Locate the cell with the specified text and output its [x, y] center coordinate. 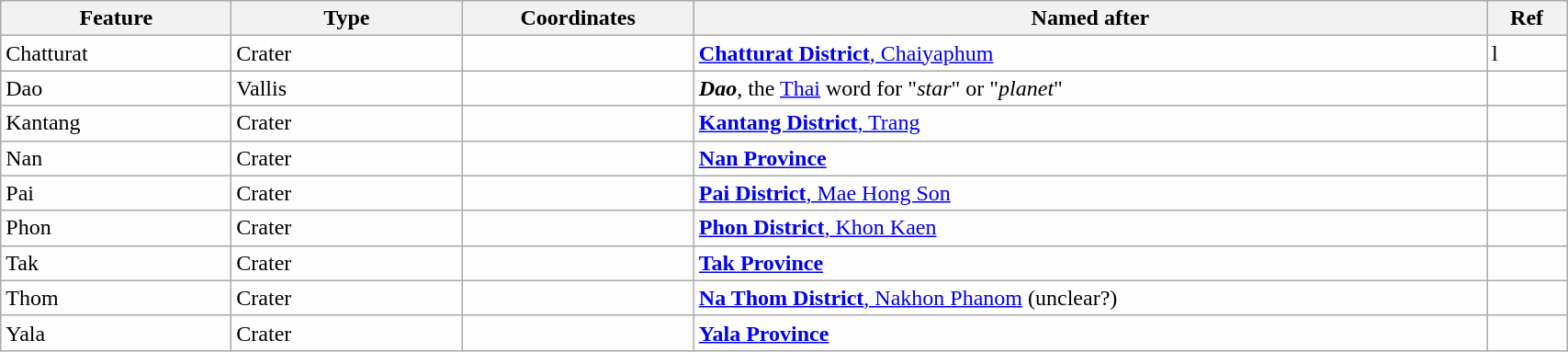
l [1527, 53]
Tak [116, 263]
Nan [116, 158]
Yala [116, 333]
Na Thom District, Nakhon Phanom (unclear?) [1089, 298]
Feature [116, 18]
Nan Province [1089, 158]
Chatturat [116, 53]
Named after [1089, 18]
Type [347, 18]
Kantang [116, 123]
Coordinates [578, 18]
Pai [116, 193]
Phon District, Khon Kaen [1089, 228]
Tak Province [1089, 263]
Phon [116, 228]
Pai District, Mae Hong Son [1089, 193]
Dao [116, 88]
Vallis [347, 88]
Kantang District, Trang [1089, 123]
Yala Province [1089, 333]
Ref [1527, 18]
Dao, the Thai word for "star" or "planet" [1089, 88]
Chatturat District, Chaiyaphum [1089, 53]
Thom [116, 298]
